Identify which cell holds the provided text, then report its (x, y) central coordinate. 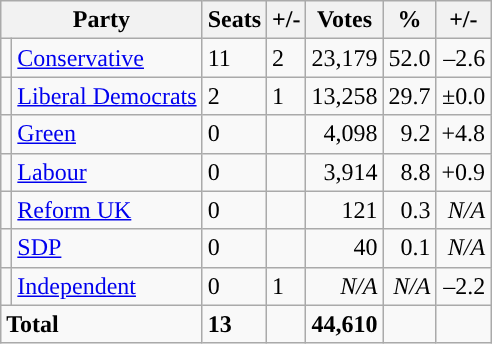
Party (102, 20)
0.1 (410, 248)
Liberal Democrats (107, 96)
13,258 (344, 96)
Labour (107, 172)
–2.6 (464, 58)
Conservative (107, 58)
+0.9 (464, 172)
121 (344, 210)
23,179 (344, 58)
44,610 (344, 324)
Votes (344, 20)
8.8 (410, 172)
% (410, 20)
SDP (107, 248)
Total (102, 324)
±0.0 (464, 96)
Reform UK (107, 210)
Seats (234, 20)
4,098 (344, 134)
40 (344, 248)
Independent (107, 286)
Green (107, 134)
11 (234, 58)
13 (234, 324)
29.7 (410, 96)
52.0 (410, 58)
–2.2 (464, 286)
3,914 (344, 172)
0.3 (410, 210)
+4.8 (464, 134)
9.2 (410, 134)
